Find where the given text appears and provide that cell's center as (x, y) coordinate. 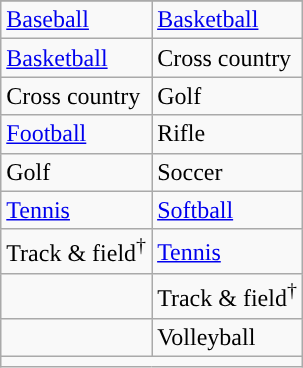
Baseball (76, 20)
Volleyball (228, 337)
Soccer (228, 172)
Football (76, 134)
Rifle (228, 134)
Softball (228, 210)
